For the text-containing cell, return its midpoint in [X, Y] coordinate format. 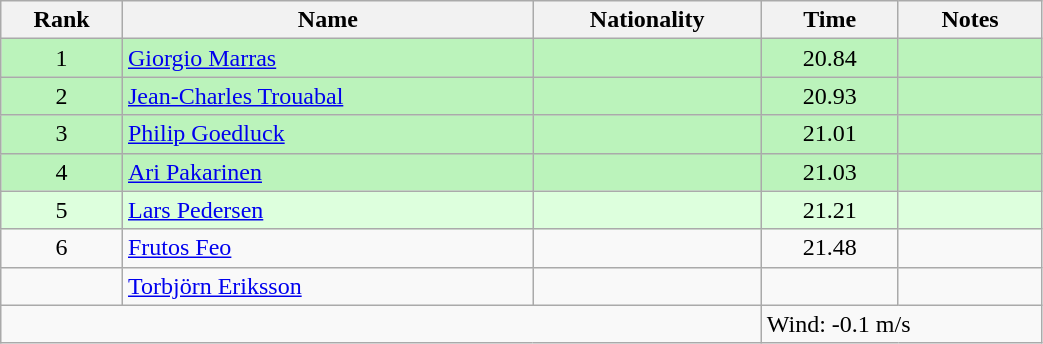
1 [62, 58]
2 [62, 96]
Notes [970, 20]
Giorgio Marras [328, 58]
4 [62, 172]
Frutos Feo [328, 248]
20.93 [830, 96]
Torbjörn Eriksson [328, 286]
Philip Goedluck [328, 134]
Time [830, 20]
Rank [62, 20]
3 [62, 134]
5 [62, 210]
Jean-Charles Trouabal [328, 96]
Lars Pedersen [328, 210]
Nationality [647, 20]
21.01 [830, 134]
20.84 [830, 58]
Name [328, 20]
21.48 [830, 248]
6 [62, 248]
Wind: -0.1 m/s [902, 324]
21.21 [830, 210]
Ari Pakarinen [328, 172]
21.03 [830, 172]
